Extract the [X, Y] coordinate from the center of the cell holding the provided text.  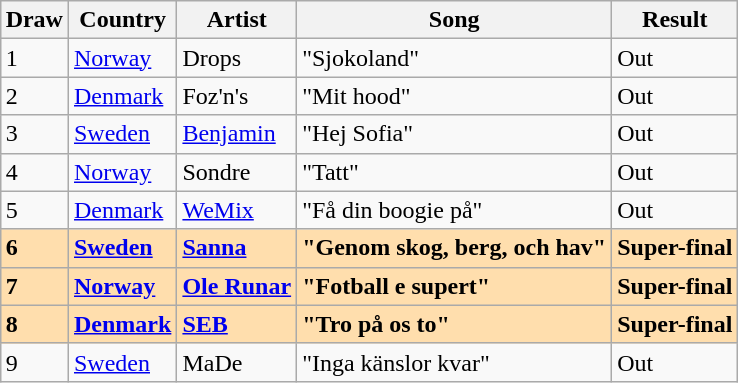
WeMix [237, 210]
Foz'n's [237, 96]
Country [122, 20]
"Få din boogie på" [454, 210]
Sondre [237, 172]
8 [34, 324]
Benjamin [237, 134]
Result [675, 20]
5 [34, 210]
"Tatt" [454, 172]
MaDe [237, 362]
"Inga känslor kvar" [454, 362]
"Hej Sofia" [454, 134]
"Sjokoland" [454, 58]
"Mit hood" [454, 96]
Ole Runar [237, 286]
Artist [237, 20]
Draw [34, 20]
4 [34, 172]
"Fotball e supert" [454, 286]
SEB [237, 324]
9 [34, 362]
6 [34, 248]
"Genom skog, berg, och hav" [454, 248]
Sanna [237, 248]
Song [454, 20]
7 [34, 286]
2 [34, 96]
3 [34, 134]
Drops [237, 58]
"Tro på os to" [454, 324]
1 [34, 58]
